Detect which cell encompasses the target text, then output its [x, y] center coordinate. 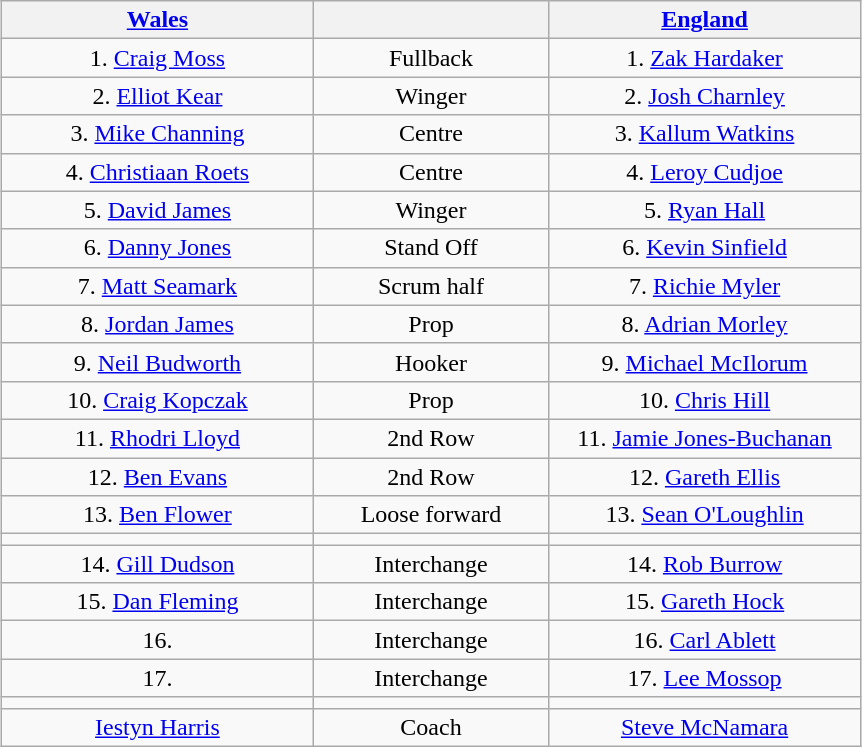
7. Matt Seamark [158, 286]
12. Ben Evans [158, 477]
Stand Off [431, 248]
16. [158, 640]
5. Ryan Hall [704, 210]
10. Chris Hill [704, 400]
4. Leroy Cudjoe [704, 172]
14. Gill Dudson [158, 564]
1. Zak Hardaker [704, 58]
17. [158, 678]
Iestyn Harris [158, 727]
14. Rob Burrow [704, 564]
16. Carl Ablett [704, 640]
10. Craig Kopczak [158, 400]
1. Craig Moss [158, 58]
12. Gareth Ellis [704, 477]
17. Lee Mossop [704, 678]
Wales [158, 20]
5. David James [158, 210]
11. Jamie Jones-Buchanan [704, 438]
Scrum half [431, 286]
9. Michael McIlorum [704, 362]
3. Mike Channing [158, 134]
6. Kevin Sinfield [704, 248]
3. Kallum Watkins [704, 134]
13. Sean O'Loughlin [704, 515]
Steve McNamara [704, 727]
Hooker [431, 362]
8. Jordan James [158, 324]
15. Gareth Hock [704, 602]
2. Elliot Kear [158, 96]
England [704, 20]
4. Christiaan Roets [158, 172]
Fullback [431, 58]
11. Rhodri Lloyd [158, 438]
2. Josh Charnley [704, 96]
6. Danny Jones [158, 248]
15. Dan Fleming [158, 602]
13. Ben Flower [158, 515]
7. Richie Myler [704, 286]
Loose forward [431, 515]
Coach [431, 727]
9. Neil Budworth [158, 362]
8. Adrian Morley [704, 324]
